Scan for the cell matching the given text and deliver its (X, Y) coordinate at center. 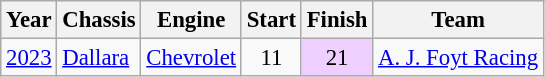
A. J. Foyt Racing (458, 58)
11 (271, 58)
Finish (336, 20)
Dallara (99, 58)
Chevrolet (191, 58)
21 (336, 58)
Chassis (99, 20)
2023 (29, 58)
Year (29, 20)
Engine (191, 20)
Start (271, 20)
Team (458, 20)
